Locate the cell with the specified text and output its (X, Y) center coordinate. 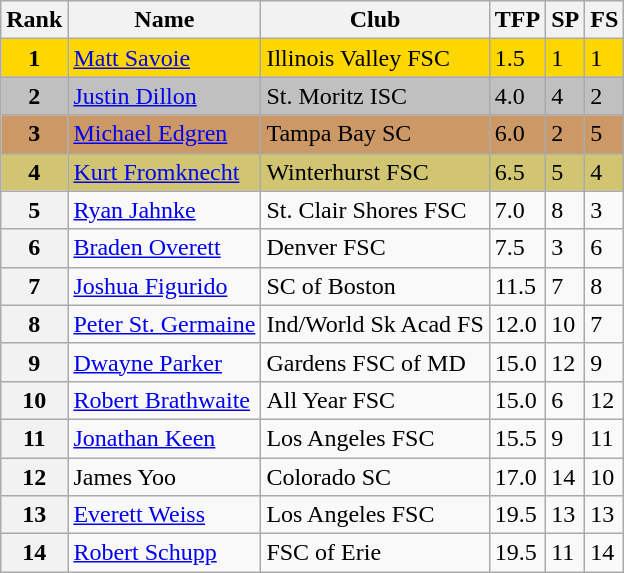
Ind/World Sk Acad FS (375, 324)
Everett Weiss (164, 515)
James Yoo (164, 477)
15.5 (517, 438)
6.0 (517, 134)
Joshua Figurido (164, 286)
Michael Edgren (164, 134)
Kurt Fromknecht (164, 172)
SP (566, 20)
12.0 (517, 324)
Winterhurst FSC (375, 172)
TFP (517, 20)
Jonathan Keen (164, 438)
6.5 (517, 172)
Robert Schupp (164, 553)
Tampa Bay SC (375, 134)
FSC of Erie (375, 553)
Club (375, 20)
Colorado SC (375, 477)
St. Clair Shores FSC (375, 210)
11.5 (517, 286)
Illinois Valley FSC (375, 58)
Gardens FSC of MD (375, 362)
Matt Savoie (164, 58)
Robert Brathwaite (164, 400)
Braden Overett (164, 248)
17.0 (517, 477)
7.5 (517, 248)
Dwayne Parker (164, 362)
7.0 (517, 210)
St. Moritz ISC (375, 96)
Denver FSC (375, 248)
Justin Dillon (164, 96)
Rank (34, 20)
Ryan Jahnke (164, 210)
Name (164, 20)
Peter St. Germaine (164, 324)
1.5 (517, 58)
FS (604, 20)
SC of Boston (375, 286)
4.0 (517, 96)
All Year FSC (375, 400)
